Output the [x, y] coordinate of the center of the cell containing the given text.  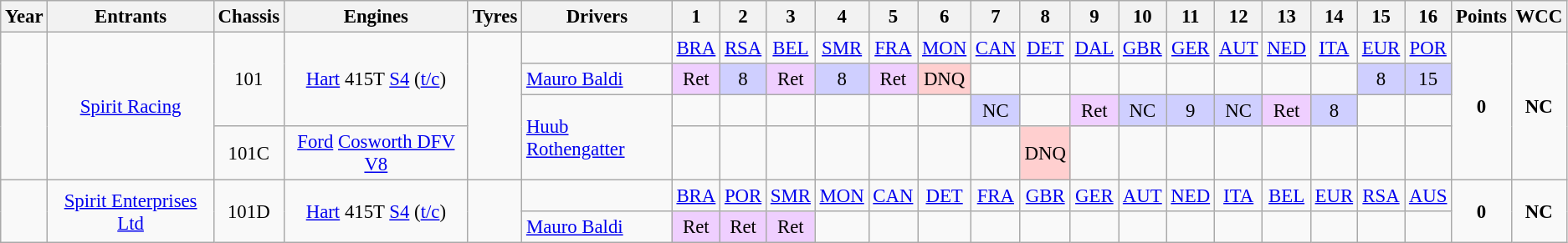
Points [1481, 17]
AUS [1428, 196]
11 [1190, 17]
13 [1287, 17]
WCC [1539, 17]
101C [249, 154]
Year [24, 17]
12 [1238, 17]
Engines [376, 17]
101 [249, 80]
DAL [1094, 48]
3 [790, 17]
5 [894, 17]
Chassis [249, 17]
Tyres [494, 17]
Entrants [131, 17]
Spirit Enterprises Ltd [131, 212]
7 [996, 17]
6 [945, 17]
16 [1428, 17]
Ford Cosworth DFV V8 [376, 154]
101D [249, 212]
Spirit Racing [131, 107]
Huub Rothengatter [597, 138]
4 [842, 17]
10 [1143, 17]
1 [696, 17]
Drivers [597, 17]
14 [1334, 17]
Mauro Baldi [597, 79]
2 [743, 17]
